Pinpoint the cell where the given text exists, returning its (x, y) midpoint coordinate. 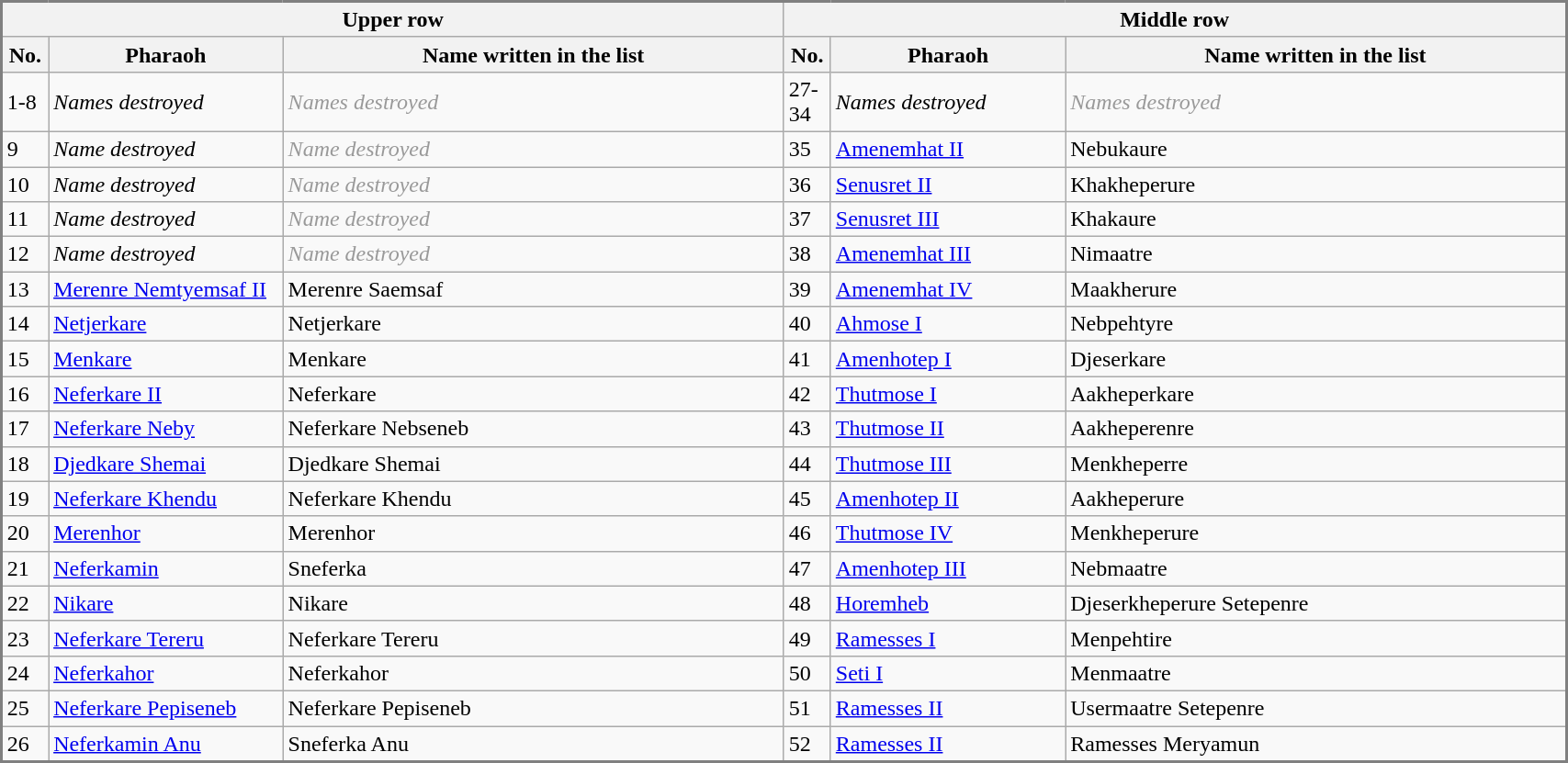
Nebmaatre (1315, 568)
Khakheperure (1315, 185)
Neferkamin (165, 568)
41 (807, 359)
27-34 (807, 101)
39 (807, 289)
Neferkare Neby (165, 429)
Aakheperenre (1315, 429)
23 (26, 638)
15 (26, 359)
26 (26, 744)
Usermaatre Setepenre (1315, 708)
Senusret II (948, 185)
49 (807, 638)
11 (26, 219)
10 (26, 185)
Neferkamin Anu (165, 744)
Ahmose I (948, 324)
19 (26, 499)
Thutmose II (948, 429)
13 (26, 289)
Horemheb (948, 603)
50 (807, 673)
Menmaatre (1315, 673)
Amenhotep I (948, 359)
38 (807, 254)
Ramesses I (948, 638)
42 (807, 394)
17 (26, 429)
Amenhotep II (948, 499)
Nebukaure (1315, 149)
Senusret III (948, 219)
Upper row (393, 20)
46 (807, 533)
47 (807, 568)
Djeserkare (1315, 359)
22 (26, 603)
Thutmose IV (948, 533)
Neferkare (533, 394)
Middle row (1175, 20)
Neferkare II (165, 394)
35 (807, 149)
Aakheperure (1315, 499)
48 (807, 603)
52 (807, 744)
Thutmose III (948, 464)
45 (807, 499)
18 (26, 464)
Ramesses Meryamun (1315, 744)
12 (26, 254)
Menkheperure (1315, 533)
1-8 (26, 101)
43 (807, 429)
37 (807, 219)
Amenemhat II (948, 149)
14 (26, 324)
Sneferka Anu (533, 744)
Seti I (948, 673)
Sneferka (533, 568)
25 (26, 708)
Aakheperkare (1315, 394)
Khakaure (1315, 219)
20 (26, 533)
Amenhotep III (948, 568)
Djeserkheperure Setepenre (1315, 603)
Neferkare Nebseneb (533, 429)
Menpehtire (1315, 638)
Maakherure (1315, 289)
Amenemhat III (948, 254)
Menkheperre (1315, 464)
Merenre Saemsaf (533, 289)
40 (807, 324)
9 (26, 149)
21 (26, 568)
16 (26, 394)
51 (807, 708)
Nebpehtyre (1315, 324)
Nimaatre (1315, 254)
24 (26, 673)
Thutmose I (948, 394)
Merenre Nemtyemsaf II (165, 289)
36 (807, 185)
44 (807, 464)
Amenemhat IV (948, 289)
